Identify which cell holds the provided text, then report its (x, y) central coordinate. 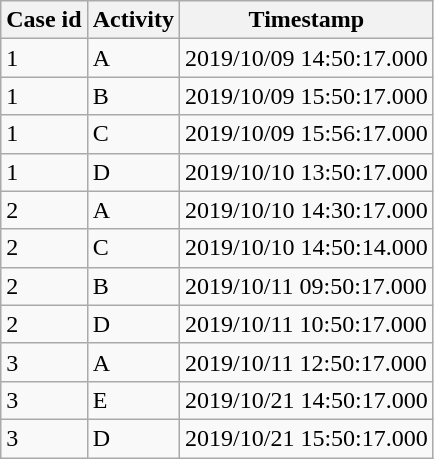
E (133, 400)
2019/10/10 14:50:14.000 (307, 248)
Case id (44, 20)
2019/10/11 12:50:17.000 (307, 362)
Timestamp (307, 20)
Activity (133, 20)
2019/10/09 15:56:17.000 (307, 134)
2019/10/10 13:50:17.000 (307, 172)
2019/10/10 14:30:17.000 (307, 210)
2019/10/11 09:50:17.000 (307, 286)
2019/10/09 14:50:17.000 (307, 58)
2019/10/21 15:50:17.000 (307, 438)
2019/10/09 15:50:17.000 (307, 96)
2019/10/21 14:50:17.000 (307, 400)
2019/10/11 10:50:17.000 (307, 324)
